Locate the cell with the specified text and output its (X, Y) center coordinate. 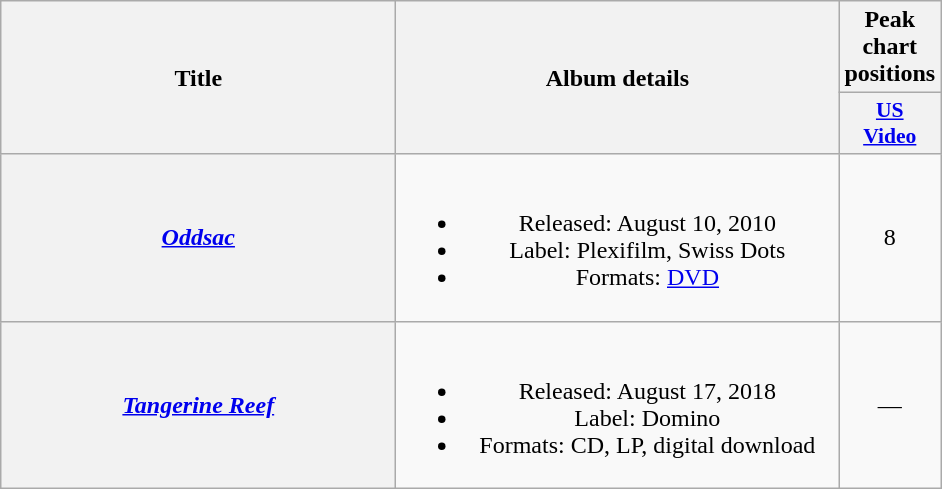
Album details (618, 78)
Oddsac (198, 238)
USVideo (890, 124)
8 (890, 238)
Released: August 17, 2018Label: DominoFormats: CD, LP, digital download (618, 404)
Peak chart positions (890, 47)
Title (198, 78)
Tangerine Reef (198, 404)
Released: August 10, 2010Label: Plexifilm, Swiss DotsFormats: DVD (618, 238)
— (890, 404)
